Scan for the cell matching the given text and deliver its (x, y) coordinate at center. 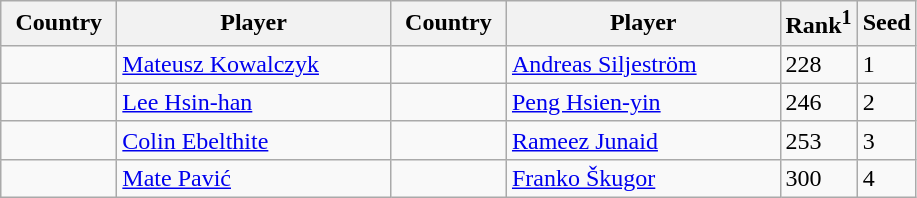
Peng Hsien-yin (643, 102)
4 (886, 178)
Mate Pavić (254, 178)
253 (818, 140)
Mateusz Kowalczyk (254, 64)
2 (886, 102)
3 (886, 140)
Colin Ebelthite (254, 140)
Franko Škugor (643, 178)
300 (818, 178)
Seed (886, 24)
Andreas Siljeström (643, 64)
Lee Hsin-han (254, 102)
Rameez Junaid (643, 140)
Rank1 (818, 24)
1 (886, 64)
246 (818, 102)
228 (818, 64)
